From the cell containing the given text, extract its center point as [x, y] coordinate. 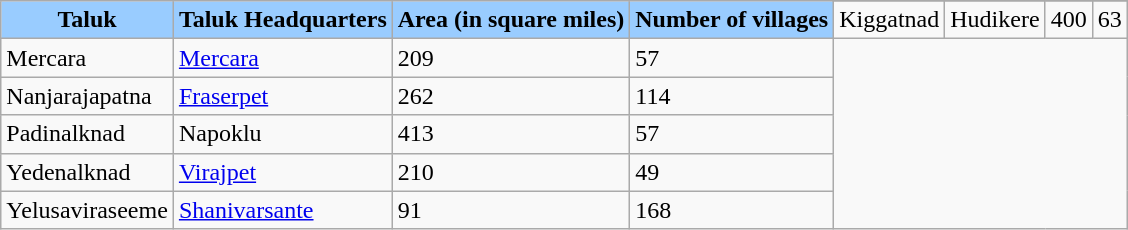
49 [732, 172]
Area (in square miles) [510, 20]
262 [510, 96]
Fraserpet [282, 96]
Virajpet [282, 172]
Yedenalknad [88, 172]
Number of villages [732, 20]
210 [510, 172]
Nanjarajapatna [88, 96]
Hudikere [995, 20]
Yelusaviraseeme [88, 210]
413 [510, 134]
Taluk Headquarters [282, 20]
Taluk [88, 20]
168 [732, 210]
114 [732, 96]
91 [510, 210]
Padinalknad [88, 134]
400 [1068, 20]
Shanivarsante [282, 210]
63 [1110, 20]
Napoklu [282, 134]
Kiggatnad [890, 20]
209 [510, 58]
